Return (x, y) of the center of cell containing provided text 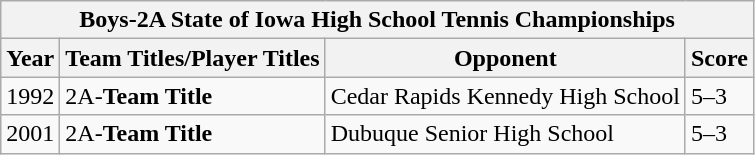
1992 (30, 96)
Year (30, 58)
Score (719, 58)
Boys-2A State of Iowa High School Tennis Championships (378, 20)
Cedar Rapids Kennedy High School (505, 96)
Dubuque Senior High School (505, 134)
2001 (30, 134)
Team Titles/Player Titles (192, 58)
Opponent (505, 58)
